Search for the cell housing the specified text and yield its [x, y] center coordinate. 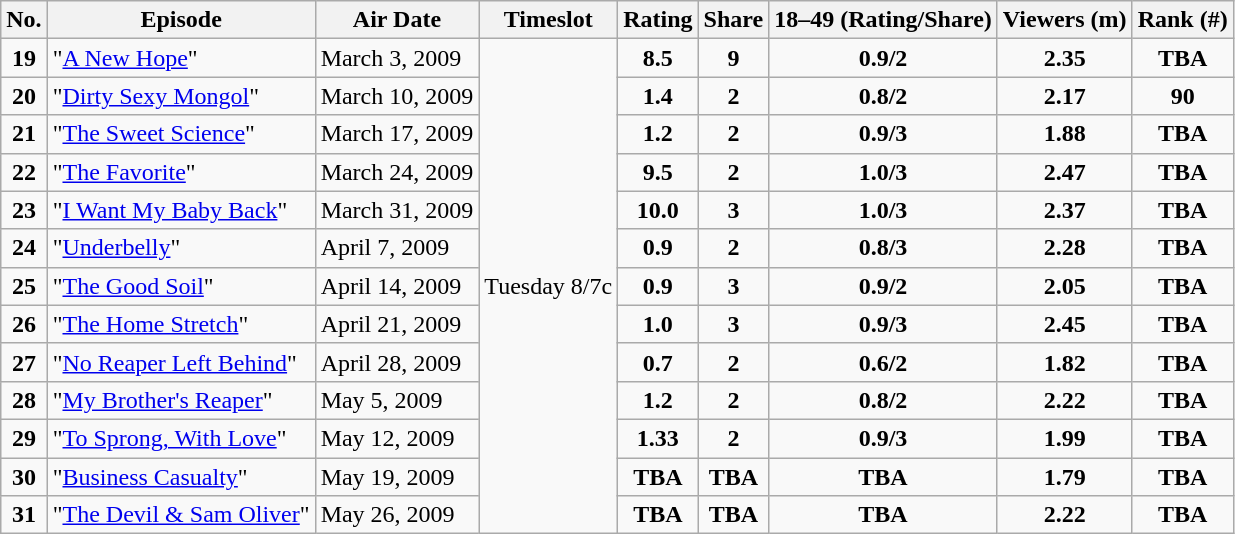
2.05 [1064, 286]
1.33 [658, 438]
April 14, 2009 [397, 286]
23 [24, 210]
"The Devil & Sam Oliver" [181, 515]
Tuesday 8/7c [548, 286]
9 [734, 58]
"To Sprong, With Love" [181, 438]
21 [24, 134]
"The Favorite" [181, 172]
2.45 [1064, 324]
30 [24, 477]
Viewers (m) [1064, 20]
2.47 [1064, 172]
"A New Hope" [181, 58]
March 24, 2009 [397, 172]
90 [1182, 96]
Air Date [397, 20]
"Business Casualty" [181, 477]
29 [24, 438]
Rating [658, 20]
22 [24, 172]
"My Brother's Reaper" [181, 400]
April 21, 2009 [397, 324]
May 19, 2009 [397, 477]
"The Good Soil" [181, 286]
20 [24, 96]
2.28 [1064, 248]
1.79 [1064, 477]
"Underbelly" [181, 248]
24 [24, 248]
2.35 [1064, 58]
May 12, 2009 [397, 438]
0.8/3 [884, 248]
Timeslot [548, 20]
No. [24, 20]
1.99 [1064, 438]
31 [24, 515]
March 10, 2009 [397, 96]
"Dirty Sexy Mongol" [181, 96]
2.37 [1064, 210]
"I Want My Baby Back" [181, 210]
2.17 [1064, 96]
May 5, 2009 [397, 400]
26 [24, 324]
8.5 [658, 58]
Share [734, 20]
March 17, 2009 [397, 134]
"The Home Stretch" [181, 324]
April 28, 2009 [397, 362]
10.0 [658, 210]
25 [24, 286]
1.82 [1064, 362]
27 [24, 362]
1.4 [658, 96]
"No Reaper Left Behind" [181, 362]
18–49 (Rating/Share) [884, 20]
0.6/2 [884, 362]
May 26, 2009 [397, 515]
9.5 [658, 172]
28 [24, 400]
19 [24, 58]
0.7 [658, 362]
April 7, 2009 [397, 248]
"The Sweet Science" [181, 134]
Rank (#) [1182, 20]
March 3, 2009 [397, 58]
March 31, 2009 [397, 210]
1.88 [1064, 134]
1.0 [658, 324]
Episode [181, 20]
